Find where the given text appears and provide that cell's center as [x, y] coordinate. 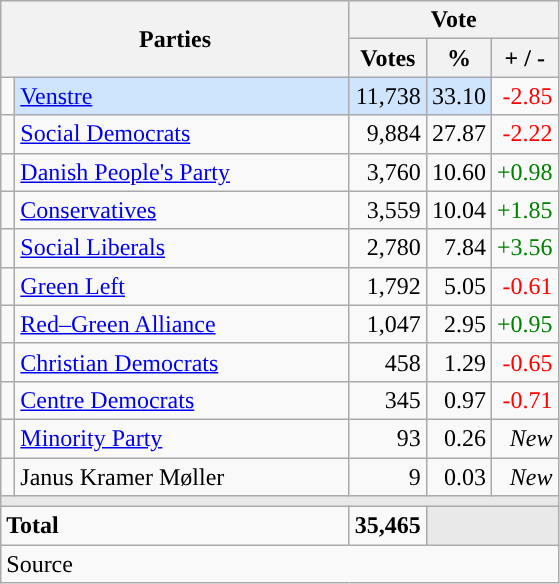
27.87 [458, 134]
3,559 [388, 210]
0.97 [458, 400]
5.05 [458, 286]
Conservatives [182, 210]
-0.61 [524, 286]
-2.22 [524, 134]
Green Left [182, 286]
+1.85 [524, 210]
+3.56 [524, 248]
33.10 [458, 96]
-2.85 [524, 96]
2,780 [388, 248]
Votes [388, 58]
11,738 [388, 96]
Centre Democrats [182, 400]
Danish People's Party [182, 172]
-0.71 [524, 400]
1,047 [388, 324]
+ / - [524, 58]
93 [388, 438]
0.26 [458, 438]
9,884 [388, 134]
1.29 [458, 362]
Venstre [182, 96]
Red–Green Alliance [182, 324]
35,465 [388, 526]
0.03 [458, 477]
Social Democrats [182, 134]
Parties [176, 39]
Minority Party [182, 438]
Total [176, 526]
3,760 [388, 172]
2.95 [458, 324]
Vote [454, 20]
1,792 [388, 286]
-0.65 [524, 362]
+0.98 [524, 172]
% [458, 58]
10.04 [458, 210]
7.84 [458, 248]
+0.95 [524, 324]
Social Liberals [182, 248]
Source [280, 564]
10.60 [458, 172]
Janus Kramer Møller [182, 477]
345 [388, 400]
9 [388, 477]
458 [388, 362]
Christian Democrats [182, 362]
